Return [X, Y] of the center of cell containing provided text 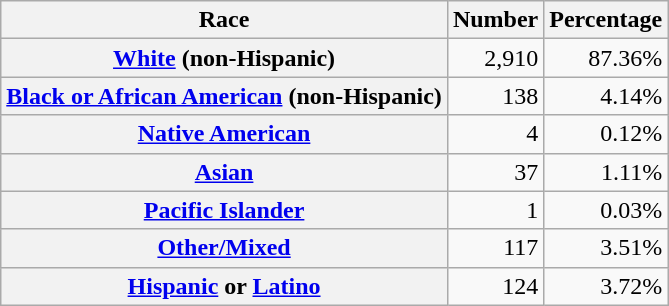
Other/Mixed [224, 248]
3.72% [606, 286]
37 [495, 172]
117 [495, 248]
0.03% [606, 210]
White (non-Hispanic) [224, 58]
1.11% [606, 172]
87.36% [606, 58]
Number [495, 20]
4.14% [606, 96]
0.12% [606, 134]
Pacific Islander [224, 210]
1 [495, 210]
138 [495, 96]
Percentage [606, 20]
124 [495, 286]
Race [224, 20]
Asian [224, 172]
3.51% [606, 248]
2,910 [495, 58]
Black or African American (non-Hispanic) [224, 96]
4 [495, 134]
Hispanic or Latino [224, 286]
Native American [224, 134]
